Capture the cell that displays the provided text and extract its [x, y] central coordinate. 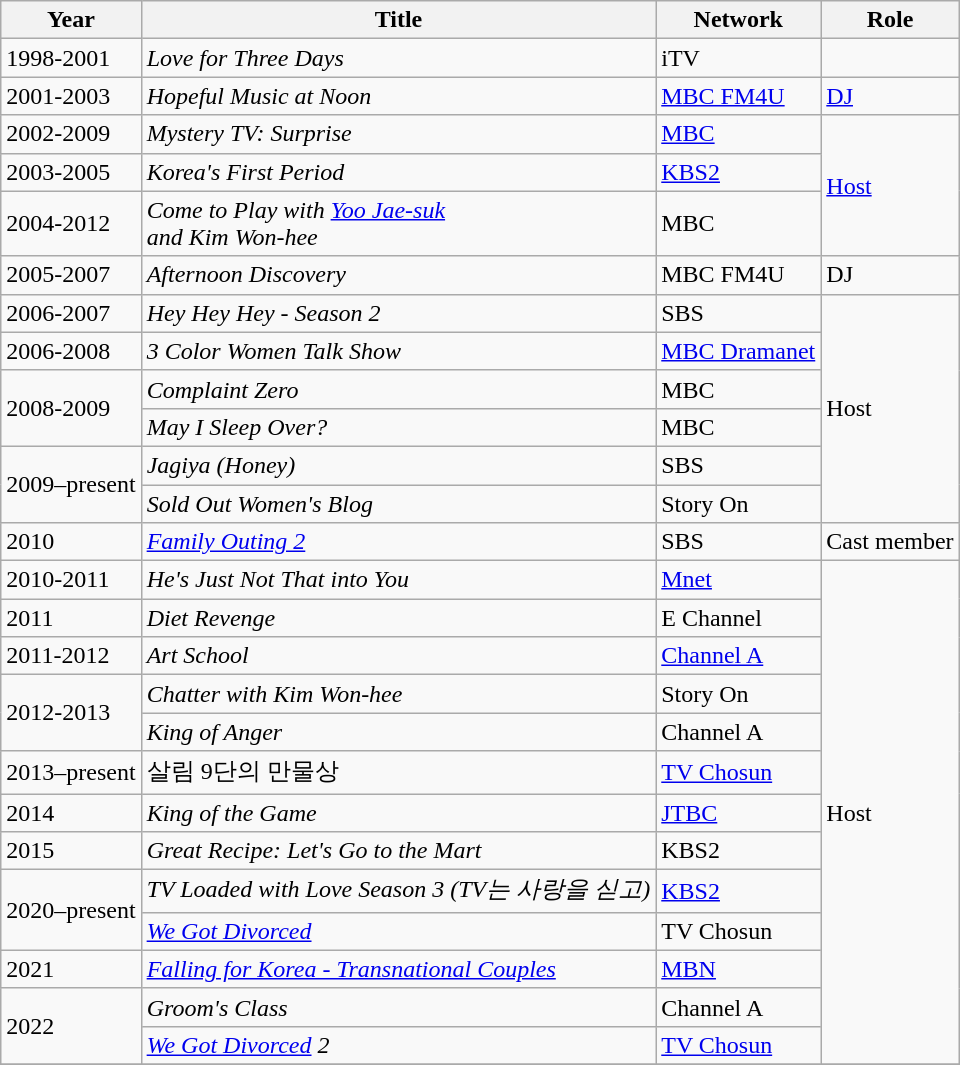
Sold Out Women's Blog [398, 503]
Falling for Korea - Transnational Couples [398, 969]
Family Outing 2 [398, 542]
Groom's Class [398, 1007]
2002-2009 [71, 134]
2008-2009 [71, 408]
MBN [738, 969]
2021 [71, 969]
1998-2001 [71, 58]
2006-2008 [71, 351]
iTV [738, 58]
We Got Divorced 2 [398, 1045]
Korea's First Period [398, 172]
Role [890, 20]
2010-2011 [71, 580]
Mnet [738, 580]
Chatter with Kim Won-hee [398, 694]
MBC Dramanet [738, 351]
He's Just Not That into You [398, 580]
Complaint Zero [398, 389]
2022 [71, 1026]
2011-2012 [71, 656]
Jagiya (Honey) [398, 465]
Hopeful Music at Noon [398, 96]
E Channel [738, 618]
2003-2005 [71, 172]
TV Loaded with Love Season 3 (TV는 사랑을 싣고) [398, 892]
Diet Revenge [398, 618]
Afternoon Discovery [398, 275]
2015 [71, 851]
2011 [71, 618]
2020–present [71, 910]
King of the Game [398, 813]
Come to Play with Yoo Jae-suk and Kim Won-hee [398, 224]
We Got Divorced [398, 931]
2014 [71, 813]
May I Sleep Over? [398, 427]
Hey Hey Hey - Season 2 [398, 313]
Network [738, 20]
Cast member [890, 542]
2013–present [71, 772]
2004-2012 [71, 224]
Art School [398, 656]
2001-2003 [71, 96]
살림 9단의 만물상 [398, 772]
2010 [71, 542]
2006-2007 [71, 313]
Year [71, 20]
2009–present [71, 484]
Title [398, 20]
JTBC [738, 813]
Love for Three Days [398, 58]
Great Recipe: Let's Go to the Mart [398, 851]
2005-2007 [71, 275]
3 Color Women Talk Show [398, 351]
2012-2013 [71, 713]
King of Anger [398, 732]
Mystery TV: Surprise [398, 134]
